Determine the (X, Y) coordinate at the center of the cell enclosing the given text.  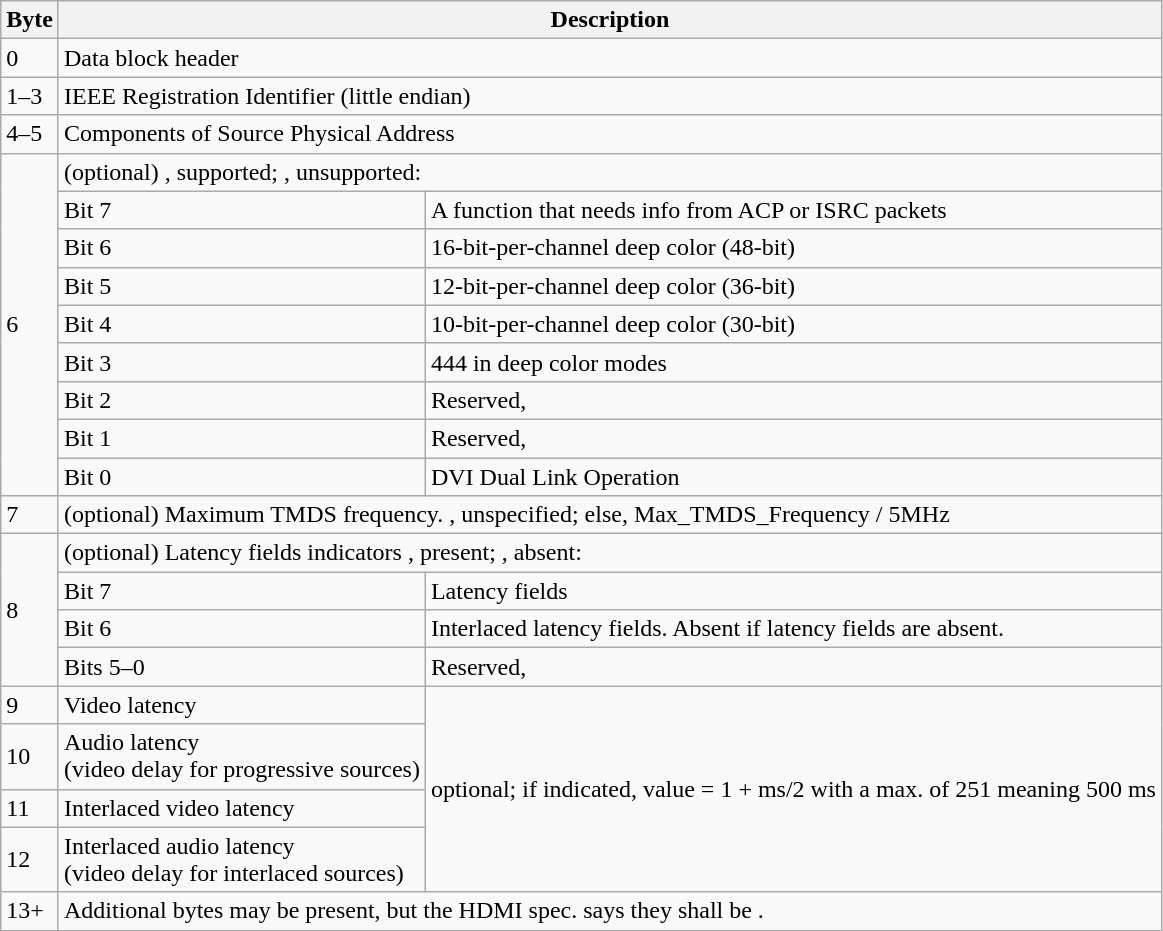
10-bit-per-channel deep color (30-bit) (793, 324)
Byte (30, 20)
Bit 0 (242, 477)
6 (30, 324)
Interlaced audio latency (video delay for interlaced sources) (242, 860)
(optional) Maximum TMDS frequency. , unspecified; else, Max_TMDS_Frequency / 5MHz (610, 515)
Components of Source Physical Address (610, 134)
Bit 1 (242, 438)
16-bit-per-channel deep color (48-bit) (793, 248)
10 (30, 756)
optional; if indicated, value = 1 + ms/2 with a max. of 251 meaning 500 ms (793, 789)
12 (30, 860)
DVI Dual Link Operation (793, 477)
Interlaced latency fields. Absent if latency fields are absent. (793, 629)
11 (30, 808)
12-bit-per-channel deep color (36-bit) (793, 286)
4–5 (30, 134)
Bit 4 (242, 324)
Latency fields (793, 591)
8 (30, 610)
Audio latency (video delay for progressive sources) (242, 756)
0 (30, 58)
Bit 2 (242, 400)
A function that needs info from ACP or ISRC packets (793, 210)
Video latency (242, 705)
13+ (30, 911)
(optional) , supported; , unsupported: (610, 172)
444 in deep color modes (793, 362)
9 (30, 705)
Data block header (610, 58)
Bit 3 (242, 362)
Bit 5 (242, 286)
7 (30, 515)
(optional) Latency fields indicators , present; , absent: (610, 553)
Description (610, 20)
1–3 (30, 96)
Interlaced video latency (242, 808)
Bits 5–0 (242, 667)
Additional bytes may be present, but the HDMI spec. says they shall be . (610, 911)
IEEE Registration Identifier (little endian) (610, 96)
